Pinpoint the cell where the given text exists, returning its [x, y] midpoint coordinate. 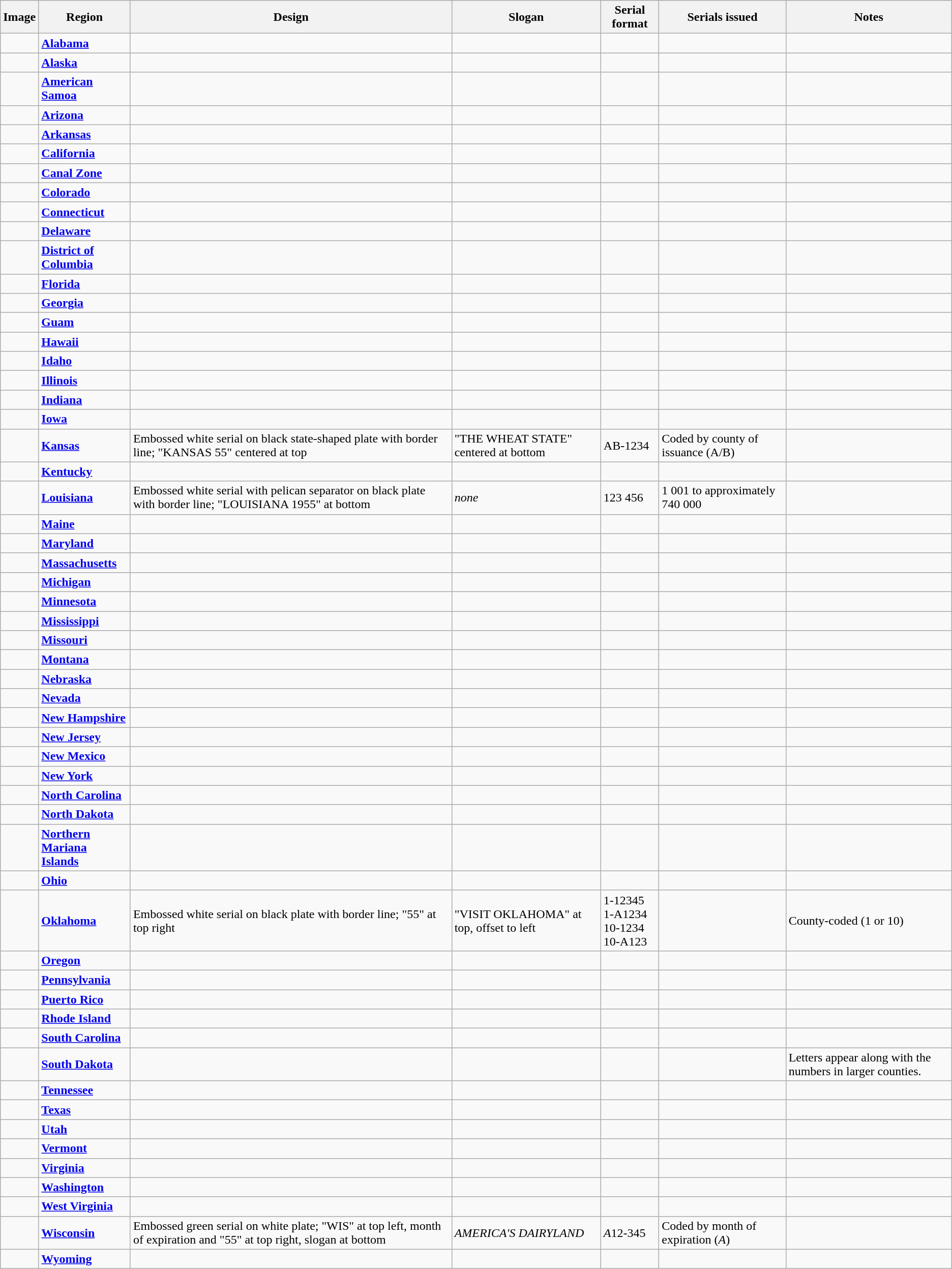
1-123451-A123410-123410-A123 [630, 921]
Florida [84, 283]
New Jersey [84, 737]
North Dakota [84, 814]
"THE WHEAT STATE" centered at bottom [526, 446]
Virginia [84, 1168]
New York [84, 776]
Wisconsin [84, 1233]
Illinois [84, 380]
County-coded (1 or 10) [869, 921]
Kansas [84, 446]
Louisiana [84, 497]
Kentucky [84, 471]
Vermont [84, 1148]
Hawaii [84, 342]
123 456 [630, 497]
American Samoa [84, 88]
Indiana [84, 400]
Connecticut [84, 212]
Coded by month of expiration (A) [722, 1233]
South Dakota [84, 1064]
Washington [84, 1187]
Georgia [84, 303]
New Mexico [84, 756]
Alaska [84, 63]
"VISIT OKLAHOMA" at top, offset to left [526, 921]
Embossed green serial on white plate; "WIS" at top left, month of expiration and "55" at top right, slogan at bottom [291, 1233]
Pennsylvania [84, 980]
Massachusetts [84, 563]
Utah [84, 1129]
none [526, 497]
Image [19, 17]
Design [291, 17]
California [84, 154]
Mississippi [84, 621]
Letters appear along with the numbers in larger counties. [869, 1064]
Colorado [84, 192]
Minnesota [84, 601]
Idaho [84, 361]
Serial format [630, 17]
Ohio [84, 880]
Alabama [84, 43]
Coded by county of issuance (A/B) [722, 446]
Embossed white serial on black state-shaped plate with border line; "KANSAS 55" centered at top [291, 446]
Nevada [84, 698]
AB-1234 [630, 446]
Tennessee [84, 1090]
Delaware [84, 231]
West Virginia [84, 1206]
North Carolina [84, 795]
Slogan [526, 17]
Arizona [84, 115]
Oregon [84, 960]
South Carolina [84, 1038]
Embossed white serial on black plate with border line; "55" at top right [291, 921]
Michigan [84, 582]
AMERICA'S DAIRYLAND [526, 1233]
A12-345 [630, 1233]
Iowa [84, 419]
Rhode Island [84, 1019]
Maryland [84, 543]
Montana [84, 660]
Missouri [84, 640]
Arkansas [84, 134]
1 001 to approximately 740 000 [722, 497]
Texas [84, 1110]
Canal Zone [84, 173]
Maine [84, 524]
New Hampshire [84, 718]
Puerto Rico [84, 999]
Notes [869, 17]
Embossed white serial with pelican separator on black plate with border line; "LOUISIANA 1955" at bottom [291, 497]
Region [84, 17]
District ofColumbia [84, 257]
Serials issued [722, 17]
Nebraska [84, 679]
Wyoming [84, 1259]
Guam [84, 322]
Northern Mariana Islands [84, 847]
Oklahoma [84, 921]
